Find where the given text appears and provide that cell's center as [X, Y] coordinate. 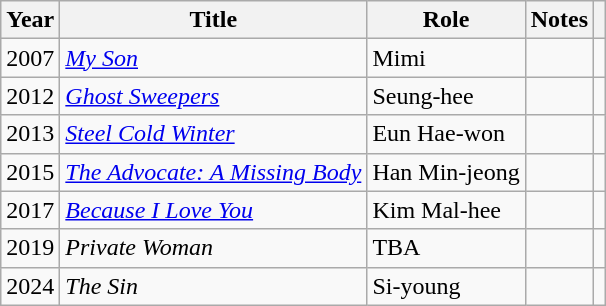
2024 [30, 286]
2019 [30, 248]
Because I Love You [214, 210]
Mimi [446, 58]
Kim Mal-hee [446, 210]
Year [30, 20]
Ghost Sweepers [214, 96]
The Sin [214, 286]
Role [446, 20]
Si-young [446, 286]
Private Woman [214, 248]
Han Min-jeong [446, 172]
2015 [30, 172]
Seung-hee [446, 96]
2017 [30, 210]
Steel Cold Winter [214, 134]
Notes [559, 20]
Title [214, 20]
TBA [446, 248]
2012 [30, 96]
2007 [30, 58]
Eun Hae-won [446, 134]
2013 [30, 134]
The Advocate: A Missing Body [214, 172]
My Son [214, 58]
